Scan for the cell matching the given text and deliver its [x, y] coordinate at center. 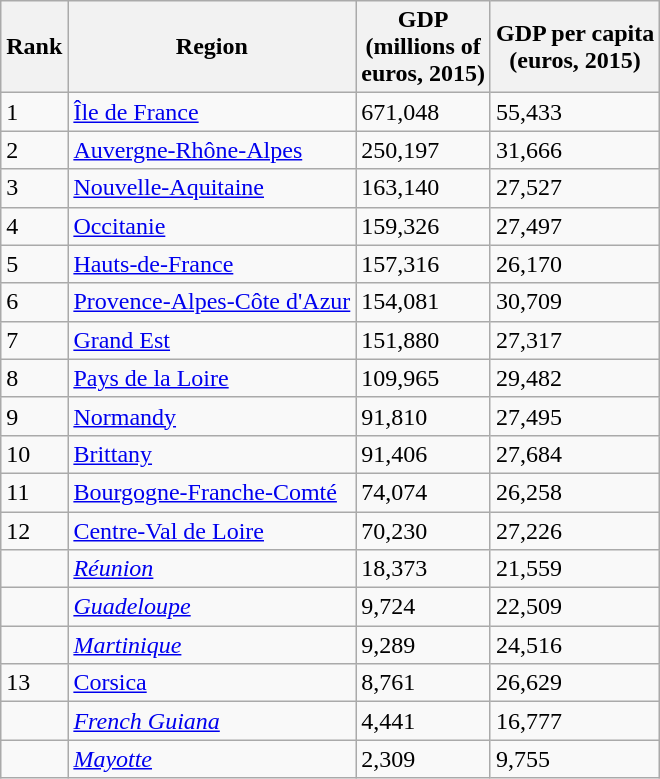
Region [212, 47]
French Guiana [212, 721]
157,316 [424, 264]
27,684 [574, 454]
24,516 [574, 645]
27,527 [574, 188]
671,048 [424, 112]
27,317 [574, 340]
GDP per capita (euros, 2015) [574, 47]
13 [34, 683]
Réunion [212, 569]
GDP (millions of euros, 2015) [424, 47]
Mayotte [212, 759]
2 [34, 150]
10 [34, 454]
91,406 [424, 454]
1 [34, 112]
70,230 [424, 531]
Brittany [212, 454]
16,777 [574, 721]
8 [34, 378]
Grand Est [212, 340]
9,755 [574, 759]
30,709 [574, 302]
Provence-Alpes-Côte d'Azur [212, 302]
9,289 [424, 645]
31,666 [574, 150]
3 [34, 188]
27,497 [574, 226]
Bourgogne-Franche-Comté [212, 492]
29,482 [574, 378]
159,326 [424, 226]
6 [34, 302]
8,761 [424, 683]
151,880 [424, 340]
7 [34, 340]
163,140 [424, 188]
4,441 [424, 721]
12 [34, 531]
11 [34, 492]
Auvergne-Rhône-Alpes [212, 150]
26,629 [574, 683]
27,226 [574, 531]
2,309 [424, 759]
27,495 [574, 416]
26,170 [574, 264]
5 [34, 264]
9 [34, 416]
Corsica [212, 683]
91,810 [424, 416]
55,433 [574, 112]
Pays de la Loire [212, 378]
250,197 [424, 150]
4 [34, 226]
21,559 [574, 569]
Guadeloupe [212, 607]
26,258 [574, 492]
Normandy [212, 416]
Centre-Val de Loire [212, 531]
109,965 [424, 378]
Rank [34, 47]
18,373 [424, 569]
9,724 [424, 607]
Île de France [212, 112]
Martinique [212, 645]
22,509 [574, 607]
154,081 [424, 302]
Hauts-de-France [212, 264]
Nouvelle-Aquitaine [212, 188]
Occitanie [212, 226]
74,074 [424, 492]
